Detect which cell encompasses the target text, then output its [x, y] center coordinate. 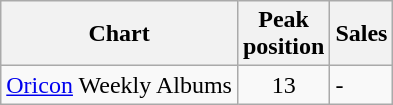
Sales [362, 34]
13 [283, 85]
Chart [120, 34]
Peakposition [283, 34]
- [362, 85]
Oricon Weekly Albums [120, 85]
